Extract the (x, y) coordinate from the center of the cell holding the provided text.  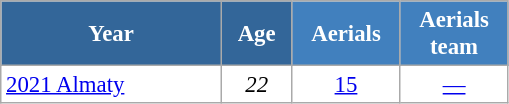
Year (112, 34)
Aerials team (454, 34)
Age (256, 34)
— (454, 85)
22 (256, 85)
15 (346, 85)
2021 Almaty (112, 85)
Aerials (346, 34)
